Locate the cell with the specified text and output its (X, Y) center coordinate. 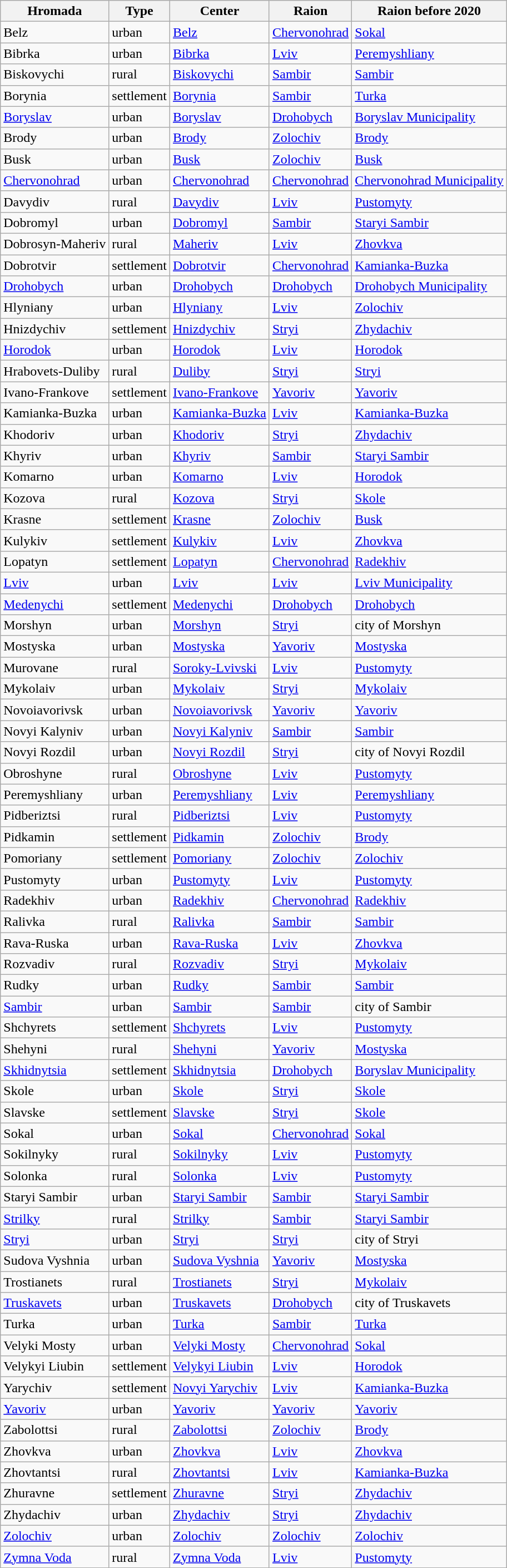
Type (140, 11)
Drohobych Municipality (429, 287)
Murovane (54, 668)
Dobrosyn-Maheriv (54, 244)
Lviv Municipality (429, 583)
Novyi Yarychiv (219, 1388)
Raion (310, 11)
Soroky-Lvivski (219, 668)
city of Stryi (429, 1239)
Center (219, 11)
city of Truskavets (429, 1303)
Hromada (54, 11)
city of Morshyn (429, 625)
Yarychiv (54, 1388)
Maheriv (219, 244)
Duliby (219, 371)
Chervonohrad Municipality (429, 180)
city of Sambir (429, 1007)
Hrabovets-Duliby (54, 371)
city of Novyi Rozdil (429, 752)
Raion before 2020 (429, 11)
